Extract the (x, y) coordinate from the center of the cell holding the provided text.  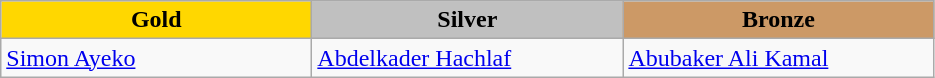
Silver (468, 20)
Abubaker Ali Kamal (778, 58)
Abdelkader Hachlaf (468, 58)
Simon Ayeko (156, 58)
Gold (156, 20)
Bronze (778, 20)
